Determine the (x, y) coordinate at the center of the cell enclosing the given text.  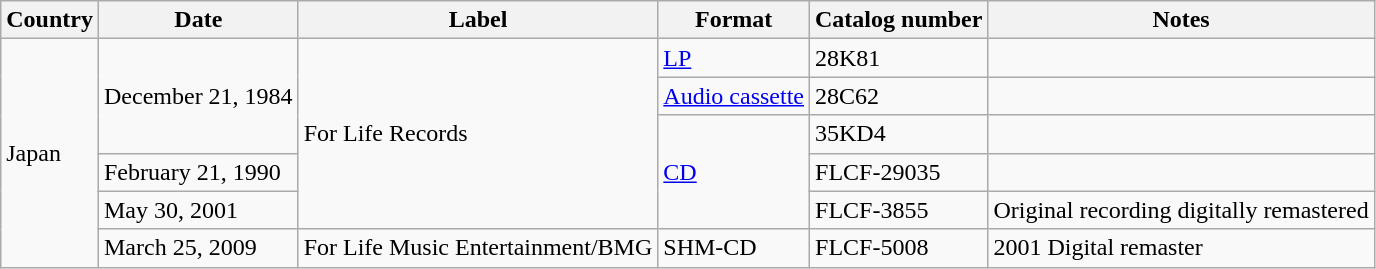
Country (50, 20)
Japan (50, 153)
For Life Records (478, 134)
February 21, 1990 (198, 172)
35KD4 (899, 134)
Format (734, 20)
Audio cassette (734, 96)
SHM-CD (734, 248)
Catalog number (899, 20)
FLCF-3855 (899, 210)
For Life Music Entertainment/BMG (478, 248)
Date (198, 20)
CD (734, 172)
Notes (1181, 20)
Original recording digitally remastered (1181, 210)
LP (734, 58)
December 21, 1984 (198, 96)
March 25, 2009 (198, 248)
28C62 (899, 96)
Label (478, 20)
FLCF-29035 (899, 172)
FLCF-5008 (899, 248)
28K81 (899, 58)
May 30, 2001 (198, 210)
2001 Digital remaster (1181, 248)
